Pinpoint the cell where the given text exists, returning its (X, Y) midpoint coordinate. 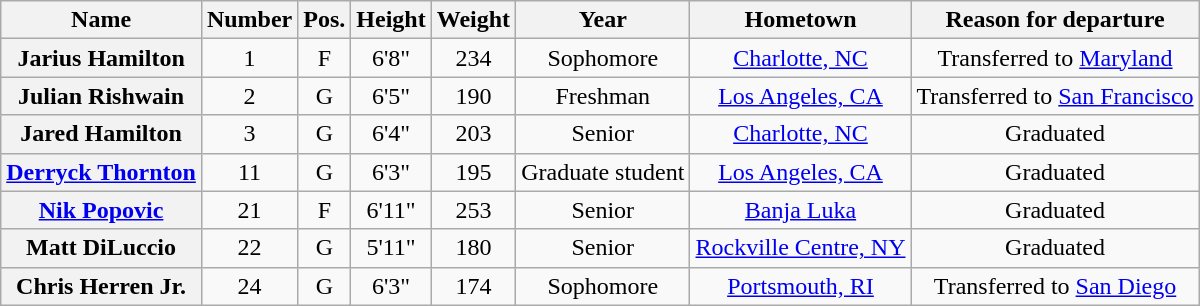
174 (473, 286)
Portsmouth, RI (800, 286)
Number (249, 20)
203 (473, 134)
180 (473, 248)
Name (102, 20)
Transferred to San Diego (1055, 286)
Chris Herren Jr. (102, 286)
Weight (473, 20)
Jared Hamilton (102, 134)
Julian Rishwain (102, 96)
Jarius Hamilton (102, 58)
Derryck Thornton (102, 172)
195 (473, 172)
Nik Popovic (102, 210)
Graduate student (603, 172)
Banja Luka (800, 210)
Freshman (603, 96)
Year (603, 20)
5'11" (391, 248)
Transferred to Maryland (1055, 58)
22 (249, 248)
6'8" (391, 58)
Transferred to San Francisco (1055, 96)
3 (249, 134)
21 (249, 210)
Reason for departure (1055, 20)
234 (473, 58)
Pos. (324, 20)
Rockville Centre, NY (800, 248)
6'4" (391, 134)
Hometown (800, 20)
Matt DiLuccio (102, 248)
1 (249, 58)
6'11" (391, 210)
Height (391, 20)
190 (473, 96)
253 (473, 210)
6'5" (391, 96)
11 (249, 172)
2 (249, 96)
24 (249, 286)
